Return (x, y) of the center of cell containing provided text 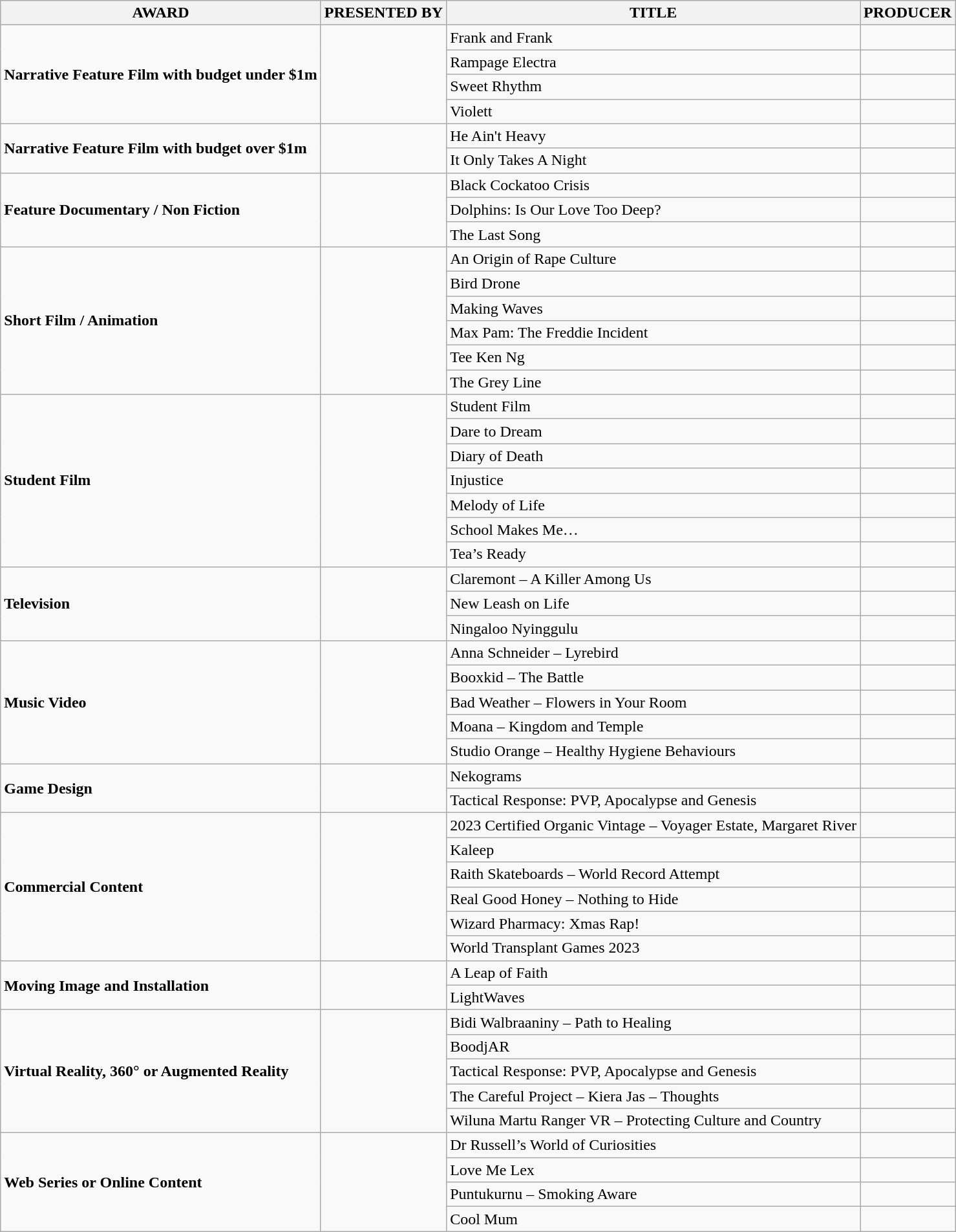
Ningaloo Nyinggulu (653, 628)
Moving Image and Installation (160, 985)
Puntukurnu – Smoking Aware (653, 1194)
It Only Takes A Night (653, 160)
Wiluna Martu Ranger VR – Protecting Culture and Country (653, 1121)
Bidi Walbraaniny – Path to Healing (653, 1022)
PRESENTED BY (383, 13)
Wizard Pharmacy: Xmas Rap! (653, 924)
Feature Documentary / Non Fiction (160, 210)
A Leap of Faith (653, 973)
Dolphins: Is Our Love Too Deep? (653, 210)
Dr Russell’s World of Curiosities (653, 1145)
PRODUCER (908, 13)
Frank and Frank (653, 38)
Tea’s Ready (653, 554)
Cool Mum (653, 1219)
Injustice (653, 481)
Claremont – A Killer Among Us (653, 579)
Love Me Lex (653, 1170)
Booxkid – The Battle (653, 677)
The Last Song (653, 234)
Anna Schneider – Lyrebird (653, 653)
Commercial Content (160, 887)
Nekograms (653, 776)
Raith Skateboards – World Record Attempt (653, 874)
World Transplant Games 2023 (653, 948)
TITLE (653, 13)
BoodjAR (653, 1046)
Web Series or Online Content (160, 1182)
Bad Weather – Flowers in Your Room (653, 702)
Diary of Death (653, 456)
AWARD (160, 13)
2023 Certified Organic Vintage – Voyager Estate, Margaret River (653, 825)
The Careful Project – Kiera Jas – Thoughts (653, 1096)
Narrative Feature Film with budget over $1m (160, 148)
Making Waves (653, 308)
Max Pam: The Freddie Incident (653, 333)
Melody of Life (653, 505)
Virtual Reality, 360° or Augmented Reality (160, 1071)
LightWaves (653, 997)
Music Video (160, 702)
School Makes Me… (653, 530)
Dare to Dream (653, 431)
Moana – Kingdom and Temple (653, 727)
He Ain't Heavy (653, 136)
The Grey Line (653, 382)
Television (160, 603)
Narrative Feature Film with budget under $1m (160, 74)
An Origin of Rape Culture (653, 259)
Violett (653, 111)
Real Good Honey – Nothing to Hide (653, 899)
Rampage Electra (653, 62)
Game Design (160, 788)
Bird Drone (653, 283)
Kaleep (653, 850)
Short Film / Animation (160, 320)
Studio Orange – Healthy Hygiene Behaviours (653, 751)
New Leash on Life (653, 603)
Black Cockatoo Crisis (653, 185)
Tee Ken Ng (653, 358)
Sweet Rhythm (653, 87)
